Search for the cell housing the specified text and yield its [x, y] center coordinate. 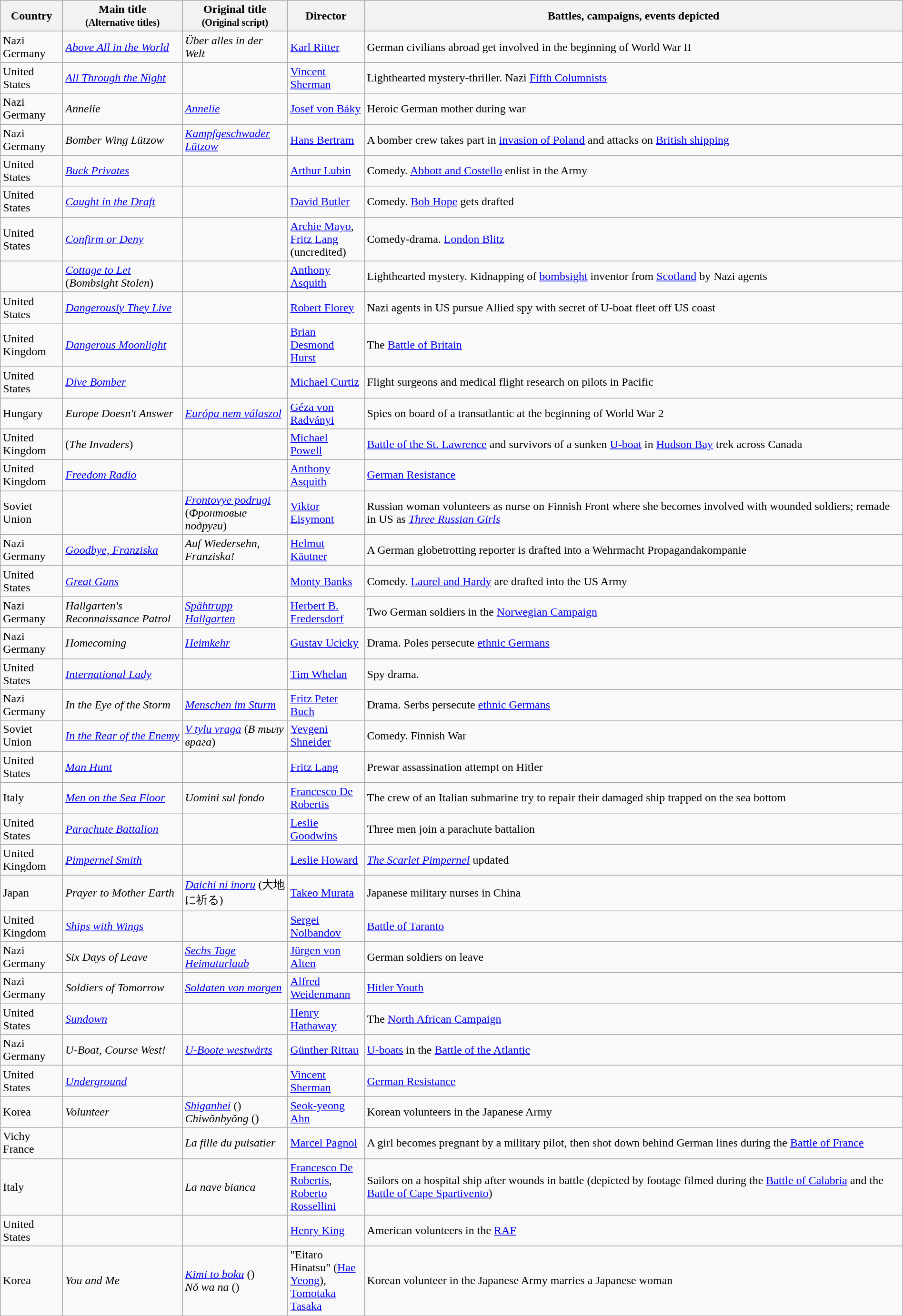
Michael Powell [326, 445]
Prewar assassination attempt on Hitler [633, 767]
Nazi agents in US pursue Allied spy with secret of U-boat fleet off US coast [633, 308]
Archie Mayo, Fritz Lang (uncredited) [326, 239]
Soldaten von morgen [235, 988]
La fille du puisatier [235, 1143]
Comedy-drama. London Blitz [633, 239]
Pimpernel Smith [123, 860]
Drama. Serbs persecute ethnic Germans [633, 705]
Soldiers of Tomorrow [123, 988]
Country [31, 16]
Comedy. Finnish War [633, 736]
Japanese military nurses in China [633, 893]
Hitler Youth [633, 988]
Parachute Battalion [123, 828]
Karl Ritter [326, 47]
Heroic German mother during war [633, 109]
Lighthearted mystery. Kidnapping of bombsight inventor from Scotland by Nazi agents [633, 276]
Viktor Eisymont [326, 513]
Sergei Nolbandov [326, 926]
Spy drama. [633, 674]
Lighthearted mystery-thriller. Nazi Fifth Columnists [633, 78]
Caught in the Draft [123, 202]
Heimkehr [235, 643]
Jürgen von Alten [326, 957]
Confirm or Deny [123, 239]
Josef von Báky [326, 109]
Kimi to boku ()Nŏ wa na () [235, 1281]
Dive Bomber [123, 382]
V tylu vraga (В тылу врага) [235, 736]
Cottage to Let (Bombsight Stolen) [123, 276]
Alfred Weidenmann [326, 988]
Goodbye, Franziska [123, 550]
Homecoming [123, 643]
La nave bianca [235, 1186]
Europe Doesn't Answer [123, 413]
U-Boote westwärts [235, 1050]
Tim Whelan [326, 674]
Above All in the World [123, 47]
The crew of an Italian submarine try to repair their damaged ship trapped on the sea bottom [633, 798]
Menschen im Sturm [235, 705]
Monty Banks [326, 581]
U-boats in the Battle of the Atlantic [633, 1050]
In the Eye of the Storm [123, 705]
Daichi ni inoru (大地に祈る) [235, 893]
Comedy. Abbott and Costello enlist in the Army [633, 170]
Spies on board of a transatlantic at the beginning of World War 2 [633, 413]
Battles, campaigns, events depicted [633, 16]
Battle of the St. Lawrence and survivors of a sunken U-boat in Hudson Bay trek across Canada [633, 445]
Freedom Radio [123, 475]
Flight surgeons and medical flight research on pilots in Pacific [633, 382]
Európa nem válaszol [235, 413]
Man Hunt [123, 767]
Kampfgeschwader Lützow [235, 140]
Hans Bertram [326, 140]
International Lady [123, 674]
American volunteers in the RAF [633, 1230]
Bomber Wing Lützow [123, 140]
You and Me [123, 1281]
Seok-yeong Ahn [326, 1112]
Vichy France [31, 1143]
Korean volunteer in the Japanese Army marries a Japanese woman [633, 1281]
Original title(Original script) [235, 16]
Underground [123, 1081]
Korean volunteers in the Japanese Army [633, 1112]
U-Boat, Course West! [123, 1050]
Günther Rittau [326, 1050]
Shiganhei ()Chiwŏnbyŏng () [235, 1112]
Main title(Alternative titles) [123, 16]
Herbert B. Fredersdorf [326, 612]
Director [326, 16]
The Scarlet Pimpernel updated [633, 860]
Comedy. Bob Hope gets drafted [633, 202]
In the Rear of the Enemy [123, 736]
Gustav Ucicky [326, 643]
Marcel Pagnol [326, 1143]
A bomber crew takes part in invasion of Poland and attacks on British shipping [633, 140]
Henry Hathaway [326, 1019]
Russian woman volunteers as nurse on Finnish Front where she becomes involved with wounded soldiers; remade in US as Three Russian Girls [633, 513]
Francesco De Robertis, Roberto Rossellini [326, 1186]
Prayer to Mother Earth [123, 893]
Michael Curtiz [326, 382]
Men on the Sea Floor [123, 798]
Fritz Lang [326, 767]
Spähtrupp Hallgarten [235, 612]
Volunteer [123, 1112]
German soldiers on leave [633, 957]
Helmut Käutner [326, 550]
Leslie Howard [326, 860]
Ships with Wings [123, 926]
Sailors on a hospital ship after wounds in battle (depicted by footage filmed during the Battle of Calabria and the Battle of Cape Spartivento) [633, 1186]
A German globetrotting reporter is drafted into a Wehrmacht Propagandakompanie [633, 550]
David Butler [326, 202]
German civilians abroad get involved in the beginning of World War II [633, 47]
All Through the Night [123, 78]
Three men join a parachute battalion [633, 828]
Arthur Lubin [326, 170]
Sechs Tage Heimaturlaub [235, 957]
Yevgeni Shneider [326, 736]
Buck Privates [123, 170]
The Battle of Britain [633, 345]
Dangerous Moonlight [123, 345]
Frontovye podrugi (Фронтовые подруги) [235, 513]
A girl becomes pregnant by a military pilot, then shot down behind German lines during the Battle of France [633, 1143]
Brian Desmond Hurst [326, 345]
The North African Campaign [633, 1019]
Great Guns [123, 581]
Hallgarten's Reconnaissance Patrol [123, 612]
Battle of Taranto [633, 926]
Drama. Poles persecute ethnic Germans [633, 643]
Hungary [31, 413]
Auf Wiedersehn, Franziska! [235, 550]
Six Days of Leave [123, 957]
Sundown [123, 1019]
Über alles in der Welt [235, 47]
"Eitaro Hinatsu" (Hae Yeong), Tomotaka Tasaka [326, 1281]
Dangerously They Live [123, 308]
Comedy. Laurel and Hardy are drafted into the US Army [633, 581]
Leslie Goodwins [326, 828]
Takeo Murata [326, 893]
Two German soldiers in the Norwegian Campaign [633, 612]
Francesco De Robertis [326, 798]
Robert Florey [326, 308]
Japan [31, 893]
Henry King [326, 1230]
Fritz Peter Buch [326, 705]
(The Invaders) [123, 445]
Uomini sul fondo [235, 798]
Géza von Radványi [326, 413]
